Determine the [x, y] coordinate at the center of the cell enclosing the given text.  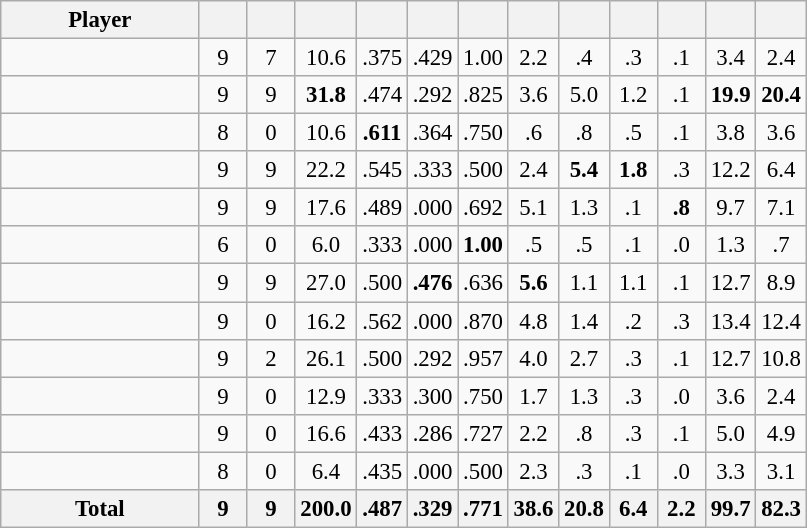
5.4 [584, 170]
16.6 [326, 433]
3.3 [730, 471]
16.2 [326, 321]
.562 [382, 321]
31.8 [326, 95]
12.9 [326, 396]
1.2 [633, 95]
.636 [483, 283]
12.4 [781, 321]
4.9 [781, 433]
.300 [432, 396]
6 [223, 245]
.692 [483, 208]
.2 [633, 321]
.611 [382, 133]
200.0 [326, 509]
38.6 [533, 509]
17.6 [326, 208]
4.8 [533, 321]
3.8 [730, 133]
.375 [382, 58]
3.1 [781, 471]
20.8 [584, 509]
.489 [382, 208]
.364 [432, 133]
12.2 [730, 170]
5.6 [533, 283]
2 [271, 358]
99.7 [730, 509]
.771 [483, 509]
22.2 [326, 170]
.476 [432, 283]
1.7 [533, 396]
.6 [533, 133]
.825 [483, 95]
.329 [432, 509]
.545 [382, 170]
.487 [382, 509]
2.7 [584, 358]
.957 [483, 358]
7 [271, 58]
19.9 [730, 95]
3.4 [730, 58]
.433 [382, 433]
2.3 [533, 471]
5.1 [533, 208]
Total [100, 509]
.435 [382, 471]
.7 [781, 245]
13.4 [730, 321]
.4 [584, 58]
9.7 [730, 208]
8.9 [781, 283]
.286 [432, 433]
4.0 [533, 358]
1.4 [584, 321]
.429 [432, 58]
7.1 [781, 208]
26.1 [326, 358]
10.8 [781, 358]
.727 [483, 433]
27.0 [326, 283]
Player [100, 20]
1.8 [633, 170]
.474 [382, 95]
82.3 [781, 509]
.870 [483, 321]
6.0 [326, 245]
20.4 [781, 95]
